From the cell containing the given text, extract its center point as [x, y] coordinate. 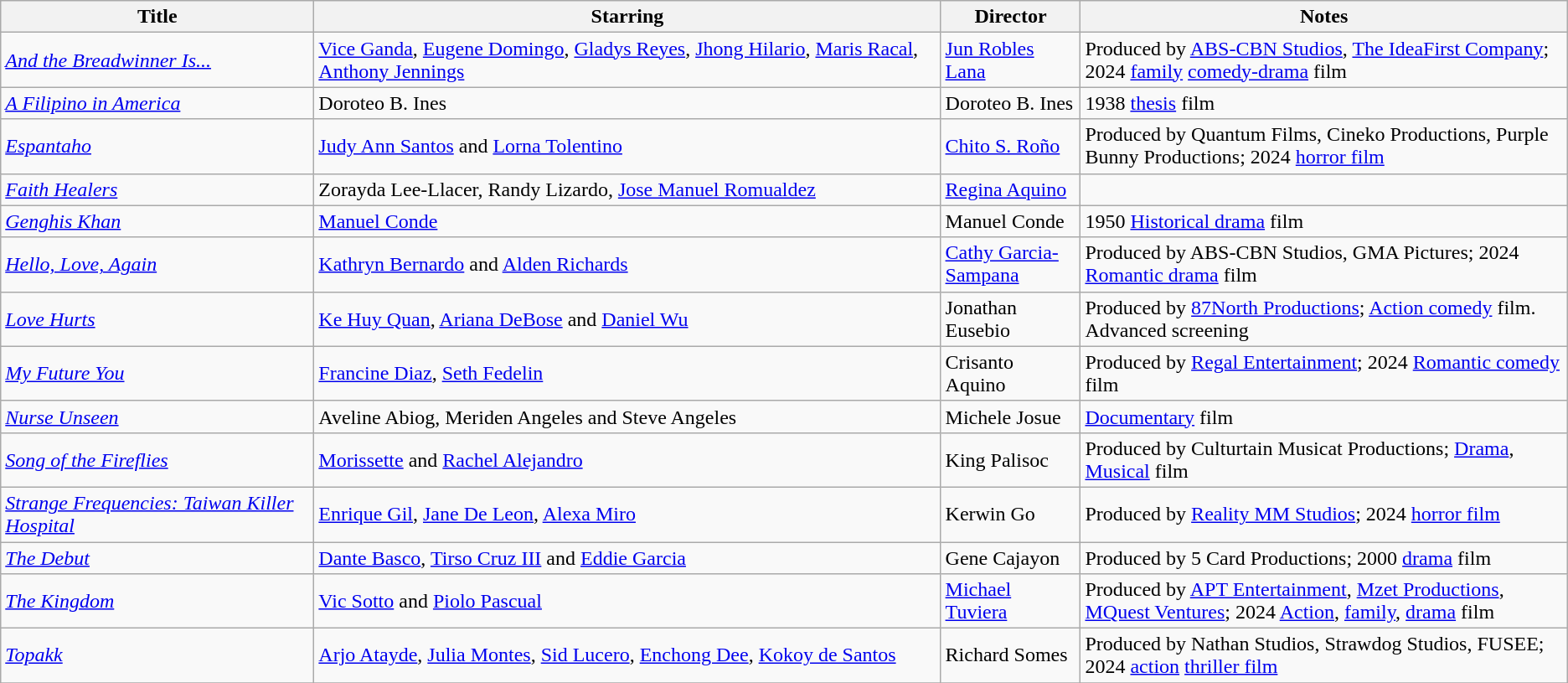
Richard Somes [1010, 655]
Starring [627, 17]
Espantaho [157, 146]
Crisanto Aquino [1010, 374]
Jonathan Eusebio [1010, 318]
Produced by Regal Entertainment; 2024 Romantic comedy film [1323, 374]
Produced by 87North Productions; Action comedy film. Advanced screening [1323, 318]
Cathy Garcia-Sampana [1010, 265]
Zorayda Lee-Llacer, Randy Lizardo, Jose Manuel Romualdez [627, 189]
Regina Aquino [1010, 189]
Dante Basco, Tirso Cruz III and Eddie Garcia [627, 557]
Michael Tuviera [1010, 602]
1938 thesis film [1323, 103]
Title [157, 17]
Produced by Quantum Films, Cineko Productions, Purple Bunny Productions; 2024 horror film [1323, 146]
Francine Diaz, Seth Fedelin [627, 374]
Song of the Fireflies [157, 459]
Produced by 5 Card Productions; 2000 drama film [1323, 557]
King Palisoc [1010, 459]
Topakk [157, 655]
Faith Healers [157, 189]
Genghis Khan [157, 221]
Michele Josue [1010, 417]
Vice Ganda, Eugene Domingo, Gladys Reyes, Jhong Hilario, Maris Racal, Anthony Jennings [627, 60]
The Debut [157, 557]
Produced by ABS-CBN Studios, GMA Pictures; 2024 Romantic drama film [1323, 265]
Strange Frequencies: Taiwan Killer Hospital [157, 515]
Morissette and Rachel Alejandro [627, 459]
Director [1010, 17]
Produced by Nathan Studios, Strawdog Studios, FUSEE; 2024 action thriller film [1323, 655]
Jun Robles Lana [1010, 60]
Judy Ann Santos and Lorna Tolentino [627, 146]
Produced by APT Entertainment, Mzet Productions, MQuest Ventures; 2024 Action, family, drama film [1323, 602]
Hello, Love, Again [157, 265]
Vic Sotto and Piolo Pascual [627, 602]
Kerwin Go [1010, 515]
Enrique Gil, Jane De Leon, Alexa Miro [627, 515]
My Future You [157, 374]
Gene Cajayon [1010, 557]
Arjo Atayde, Julia Montes, Sid Lucero, Enchong Dee, Kokoy de Santos [627, 655]
Kathryn Bernardo and Alden Richards [627, 265]
Produced by Reality MM Studios; 2024 horror film [1323, 515]
A Filipino in America [157, 103]
And the Breadwinner Is... [157, 60]
Love Hurts [157, 318]
The Kingdom [157, 602]
Chito S. Roño [1010, 146]
Notes [1323, 17]
1950 Historical drama film [1323, 221]
Ke Huy Quan, Ariana DeBose and Daniel Wu [627, 318]
Produced by Culturtain Musicat Productions; Drama, Musical film [1323, 459]
Nurse Unseen [157, 417]
Aveline Abiog, Meriden Angeles and Steve Angeles [627, 417]
Produced by ABS-CBN Studios, The IdeaFirst Company; 2024 family comedy-drama film [1323, 60]
Documentary film [1323, 417]
